Search for the cell housing the specified text and yield its [X, Y] center coordinate. 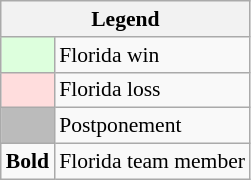
Legend [126, 19]
Bold [28, 162]
Postponement [152, 126]
Florida win [152, 55]
Florida loss [152, 90]
Florida team member [152, 162]
